Output the [x, y] coordinate of the center of the cell containing the given text.  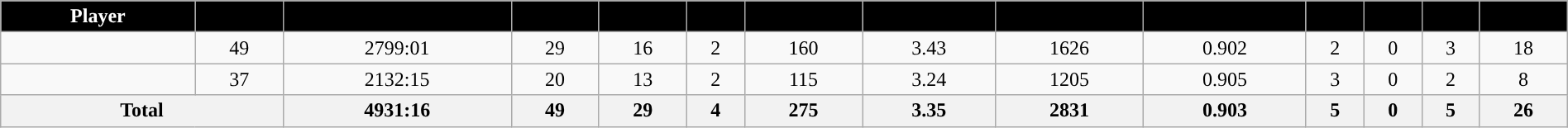
16 [643, 48]
2799:01 [397, 48]
3.43 [930, 48]
4 [715, 111]
3.24 [930, 79]
1205 [1068, 79]
0.903 [1224, 111]
275 [804, 111]
20 [555, 79]
Player [98, 17]
13 [643, 79]
0.902 [1224, 48]
8 [1523, 79]
115 [804, 79]
2831 [1068, 111]
18 [1523, 48]
37 [239, 79]
160 [804, 48]
1626 [1068, 48]
Total [142, 111]
0.905 [1224, 79]
26 [1523, 111]
4931:16 [397, 111]
3.35 [930, 111]
2132:15 [397, 79]
